Determine the [x, y] coordinate at the center of the cell enclosing the given text.  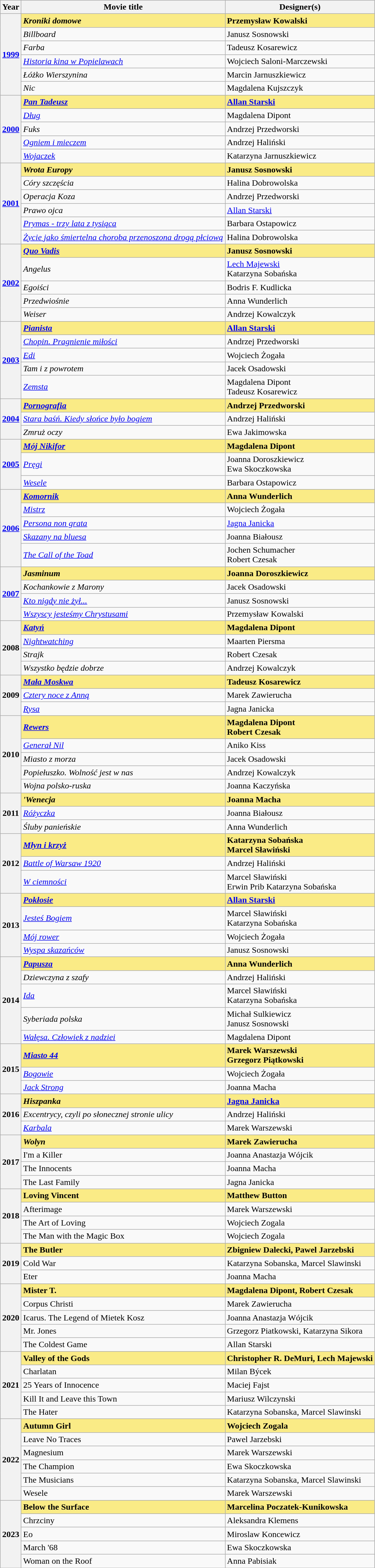
Maciej Fajst [300, 1385]
Skazany na bluesa [123, 537]
2009 [11, 695]
The Butler [123, 1250]
Popiełuszko. Wolność jest w nas [123, 772]
2019 [11, 1263]
Jack Strong [123, 1087]
Bogowie [123, 1074]
Mój rower [123, 937]
2021 [11, 1385]
2016 [11, 1114]
Cold War [123, 1263]
The Art of Loving [123, 1223]
Nightwatching [123, 641]
2003 [11, 360]
Dług [123, 115]
Kill It and Leave this Town [123, 1399]
Mała Moskwa [123, 682]
Weiser [123, 314]
The Innocents [123, 1169]
Eter [123, 1277]
Jochen SchumacherRobert Czesak [300, 555]
Magdalena DipontRobert Czesak [300, 727]
Karbala [123, 1128]
Wojciech Saloni-Marczewski [300, 61]
Billboard [123, 34]
Fuks [123, 129]
Magdalena Kujszczyk [300, 88]
Aleksandra Klemens [300, 1520]
Ogniem i mieczem [123, 142]
2004 [11, 419]
Magdalena DipontTadeusz Kosarewicz [300, 387]
1999 [11, 54]
Tam i z powrotem [123, 368]
Mistrz [123, 510]
Loving Vincent [123, 1196]
Zbigniew Dalecki, Pawel Jarzebski [300, 1250]
2020 [11, 1317]
2015 [11, 1069]
Edi [123, 355]
Kochankowie z Marony [123, 587]
Marcelina Poczatek-Kunikowska [300, 1507]
Joanna DoroszkiewiczEwa Skoczkowska [300, 464]
Miasto 44 [123, 1056]
Robert Czesak [300, 655]
Mr. Jones [123, 1331]
Rysa [123, 709]
Nic [123, 88]
The Last Family [123, 1182]
Różyczka [123, 813]
Lech MajewskiKatarzyna Sobańska [300, 269]
Generał Nil [123, 745]
Anna Pabisiak [300, 1561]
Corpus Christi [123, 1304]
2007 [11, 594]
Valley of the Gods [123, 1358]
Marcel SławińskiErwin Prib Katarzyna Sobańska [300, 881]
Prymas - trzy lata z tysiąca [123, 224]
Życie jako śmiertelna choroba przenoszona drogą płciową [123, 237]
2013 [11, 925]
Christopher R. DeMuri, Lech Majewski [300, 1358]
Wszyscy jesteśmy Chrystusami [123, 614]
Wszystko będzie dobrze [123, 668]
Papusza [123, 964]
Charlatan [123, 1372]
Bodris F. Kudlicka [300, 287]
2005 [11, 464]
2017 [11, 1162]
2018 [11, 1216]
Quo Vadis [123, 251]
Katyń [123, 627]
Pokłosie [123, 900]
2001 [11, 203]
Katarzyna SobańskaMarcel Sławiński [300, 845]
2022 [11, 1460]
Mariusz Wilczynski [300, 1399]
Excentrycy, czyli po słonecznej stronie ulicy [123, 1114]
Battle of Warsaw 1920 [123, 863]
Joanna Kaczyńska [300, 786]
Milan Býcek [300, 1372]
I'm a Killer [123, 1155]
Pawel Jarzebski [300, 1439]
Wrota Europy [123, 170]
Syberiada polska [123, 1019]
Przedwiośnie [123, 301]
The Musicians [123, 1480]
Zemsta [123, 387]
Michał SulkiewiczJanusz Sosnowski [300, 1019]
Cztery noce z Anną [123, 695]
Pornografia [123, 405]
Hiszpanka [123, 1101]
W ciemności [123, 881]
Woman on the Roof [123, 1561]
The Hater [123, 1412]
Pianista [123, 328]
Operacja Koza [123, 197]
Chopin. Pragnienie miłości [123, 341]
The Call of the Toad [123, 555]
Autumn Girl [123, 1426]
Ida [123, 996]
Eo [123, 1534]
2008 [11, 648]
The Champion [123, 1466]
2006 [11, 528]
The Coldest Game [123, 1344]
Marek WarszewskiGrzegorz Piątkowski [300, 1056]
Stara baśń. Kiedy słońce było bogiem [123, 419]
2011 [11, 813]
2002 [11, 282]
Kto nigdy nie żył... [123, 600]
Maarten Piersma [300, 641]
Ewa Jakimowska [300, 432]
Historia kina w Popielawach [123, 61]
Afterimage [123, 1209]
'Wenecja [123, 799]
Pręgi [123, 464]
Egoiści [123, 287]
2010 [11, 754]
Designer(s) [300, 7]
Kroniki domowe [123, 21]
Chrzciny [123, 1520]
Aniko Kiss [300, 745]
Mister T. [123, 1290]
Year [11, 7]
Córy szczęścia [123, 183]
2000 [11, 129]
Dziewczyna z szafy [123, 977]
2023 [11, 1534]
Leave No Traces [123, 1439]
Rewers [123, 727]
Icarus. The Legend of Mietek Kosz [123, 1317]
March '68 [123, 1547]
Katarzyna Jarnuszkiewicz [300, 156]
25 Years of Innocence [123, 1385]
Miroslaw Koncewicz [300, 1534]
Angelus [123, 269]
Grzegorz Piatkowski, Katarzyna Sikora [300, 1331]
Wojna polsko-ruska [123, 786]
Prawo ojca [123, 210]
Matthew Button [300, 1196]
Łóżko Wierszynina [123, 75]
Strajk [123, 655]
Zmruż oczy [123, 432]
Joanna Doroszkiewicz [300, 573]
Persona non grata [123, 523]
Wojaczek [123, 156]
Wałęsa. Człowiek z nadziei [123, 1037]
Magnesium [123, 1453]
Wolyn [123, 1141]
Movie title [123, 7]
Mój Nikifor [123, 446]
The Man with the Magic Box [123, 1236]
Śluby panieńskie [123, 826]
Miasto z morza [123, 759]
Jesteś Bogiem [123, 918]
Magdalena Dipont, Robert Czesak [300, 1290]
Komornik [123, 496]
Pan Tadeusz [123, 102]
Wyspa skazańców [123, 950]
Below the Surface [123, 1507]
Jasminum [123, 573]
2014 [11, 1000]
Farba [123, 48]
Marcin Jarnuszkiewicz [300, 75]
2012 [11, 863]
Młyn i krzyż [123, 845]
